For the text-containing cell, return its midpoint in [X, Y] coordinate format. 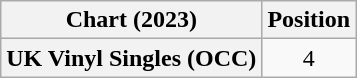
UK Vinyl Singles (OCC) [132, 58]
Chart (2023) [132, 20]
Position [309, 20]
4 [309, 58]
